For the text-containing cell, return its midpoint in (x, y) coordinate format. 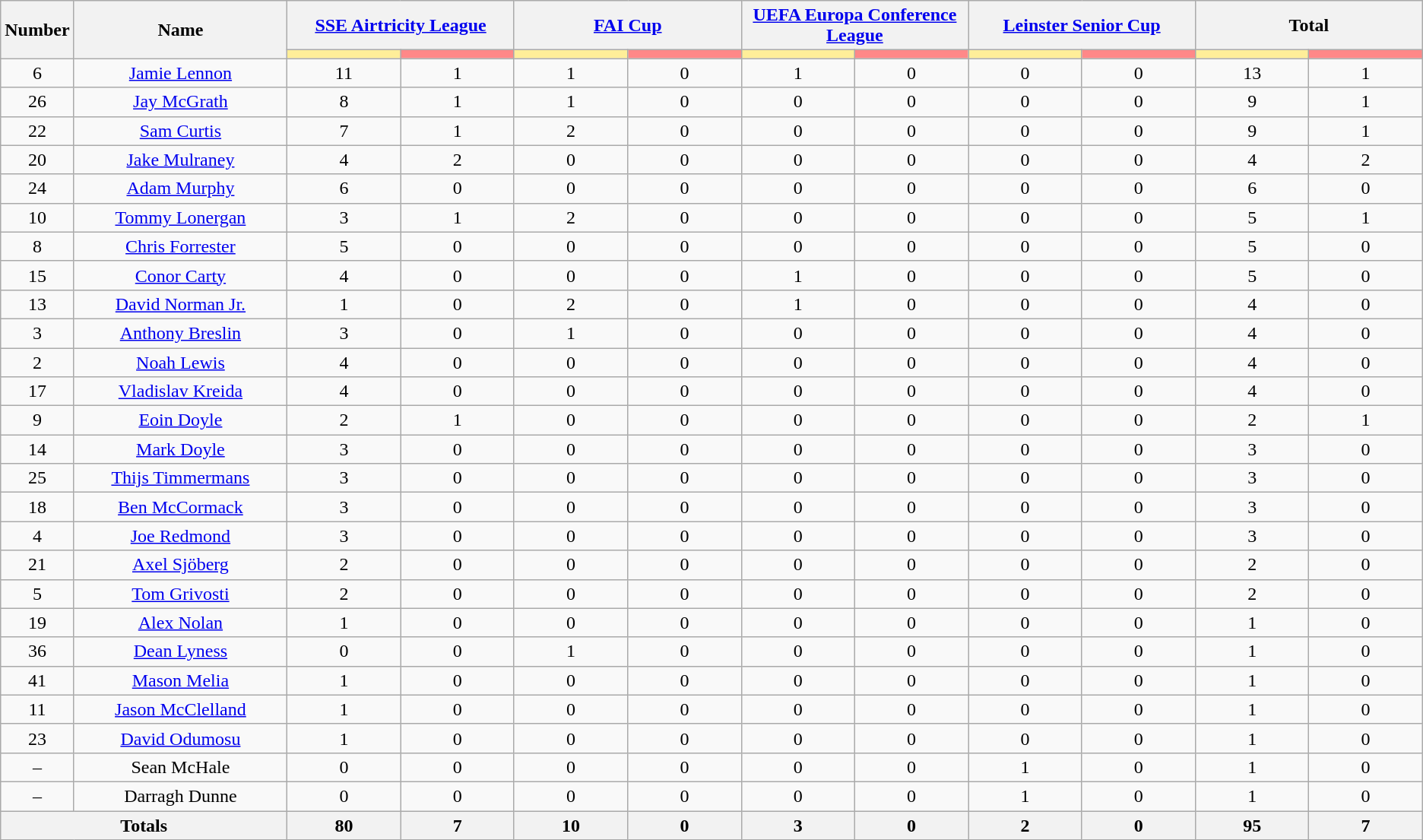
Jason McClelland (181, 709)
20 (37, 160)
15 (37, 275)
23 (37, 738)
Joe Redmond (181, 536)
Name (181, 30)
Jay McGrath (181, 102)
SSE Airtricity League (401, 26)
UEFA Europa Conference League (854, 26)
24 (37, 189)
Jamie Lennon (181, 73)
Noah Lewis (181, 363)
95 (1251, 825)
Thijs Timmermans (181, 478)
Anthony Breslin (181, 333)
Mason Melia (181, 680)
David Odumosu (181, 738)
Totals (144, 825)
Ben McCormack (181, 507)
Eoin Doyle (181, 420)
Sean McHale (181, 767)
26 (37, 102)
Total (1309, 26)
80 (344, 825)
Conor Carty (181, 275)
14 (37, 449)
Jake Mulraney (181, 160)
Number (37, 30)
36 (37, 651)
Mark Doyle (181, 449)
David Norman Jr. (181, 304)
Axel Sjöberg (181, 565)
22 (37, 131)
41 (37, 680)
Darragh Dunne (181, 796)
18 (37, 507)
Vladislav Kreida (181, 391)
Adam Murphy (181, 189)
Tommy Lonergan (181, 217)
Sam Curtis (181, 131)
21 (37, 565)
25 (37, 478)
Leinster Senior Cup (1082, 26)
Tom Grivosti (181, 594)
Chris Forrester (181, 246)
17 (37, 391)
Dean Lyness (181, 651)
FAI Cup (628, 26)
Alex Nolan (181, 623)
19 (37, 623)
